Return the (x, y) coordinate for the center point of the cell that contains the specified text.  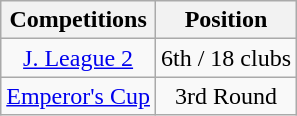
Competitions (78, 20)
Position (226, 20)
Emperor's Cup (78, 96)
3rd Round (226, 96)
6th / 18 clubs (226, 58)
J. League 2 (78, 58)
